Provide the (X, Y) coordinate of the cell's center where the given text is located.  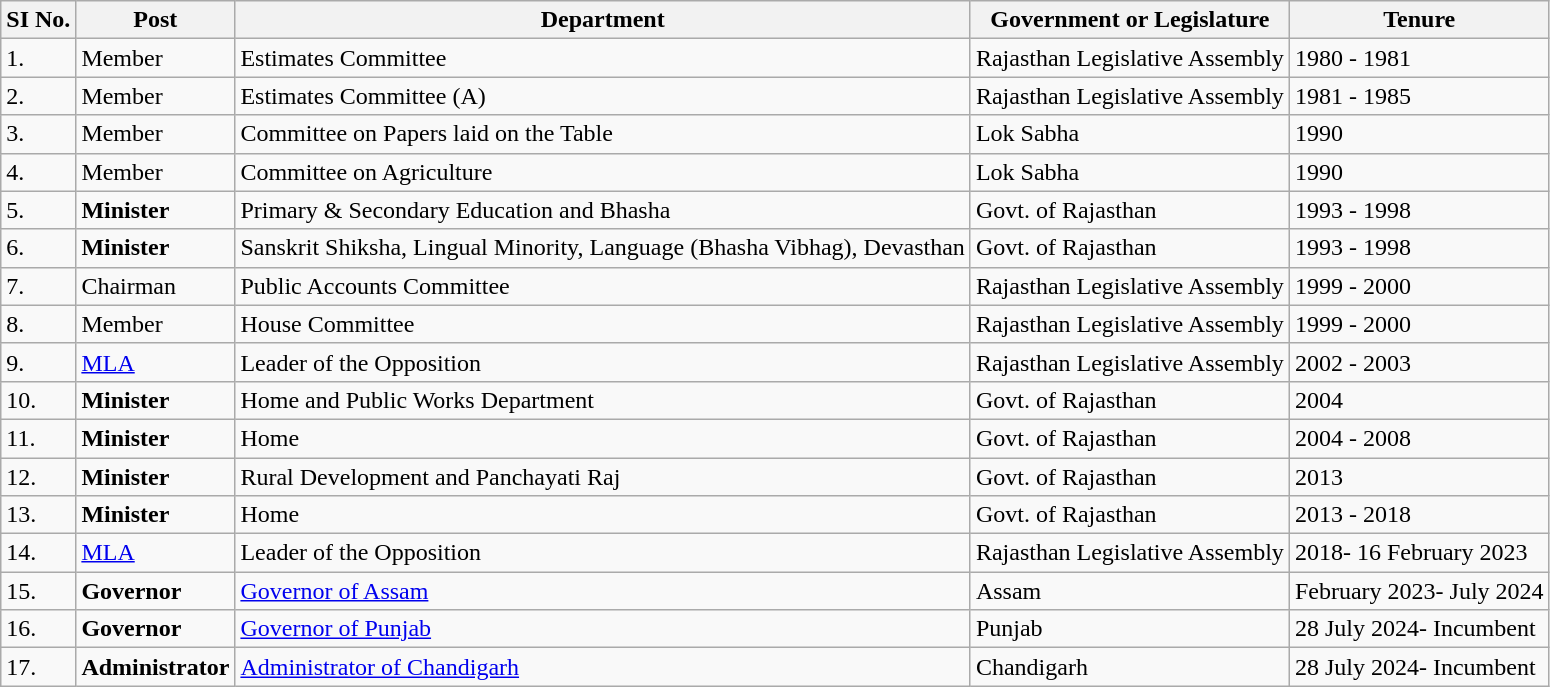
14. (38, 553)
15. (38, 591)
Tenure (1419, 20)
2018- 16 February 2023 (1419, 553)
17. (38, 667)
Administrator (156, 667)
2002 - 2003 (1419, 362)
12. (38, 477)
Department (602, 20)
1. (38, 58)
Home and Public Works Department (602, 400)
Rural Development and Panchayati Raj (602, 477)
13. (38, 515)
Committee on Papers laid on the Table (602, 134)
Estimates Committee (A) (602, 96)
2004 - 2008 (1419, 438)
4. (38, 172)
SI No. (38, 20)
Governor of Assam (602, 591)
Assam (1130, 591)
February 2023- July 2024 (1419, 591)
10. (38, 400)
2004 (1419, 400)
Public Accounts Committee (602, 286)
3. (38, 134)
11. (38, 438)
2013 (1419, 477)
House Committee (602, 324)
Primary & Secondary Education and Bhasha (602, 210)
Sanskrit Shiksha, Lingual Minority, Language (Bhasha Vibhag), Devasthan (602, 248)
Administrator of Chandigarh (602, 667)
1980 - 1981 (1419, 58)
Chandigarh (1130, 667)
6. (38, 248)
2013 - 2018 (1419, 515)
8. (38, 324)
Government or Legislature (1130, 20)
2. (38, 96)
7. (38, 286)
Governor of Punjab (602, 629)
1981 - 1985 (1419, 96)
5. (38, 210)
Estimates Committee (602, 58)
Post (156, 20)
Committee on Agriculture (602, 172)
9. (38, 362)
Punjab (1130, 629)
16. (38, 629)
Chairman (156, 286)
